Capture the cell that displays the provided text and extract its (x, y) central coordinate. 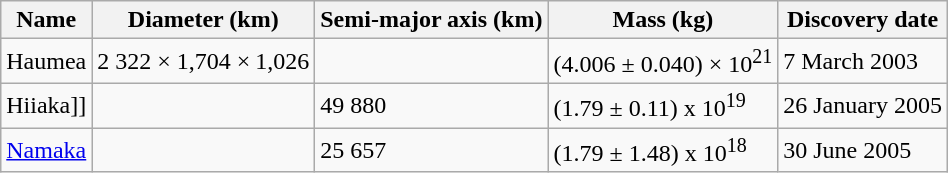
2 322 × 1,704 × 1,026 (204, 62)
Discovery date (863, 20)
25 657 (432, 150)
7 March 2003 (863, 62)
26 January 2005 (863, 106)
49 880 (432, 106)
(1.79 ± 0.11) x 1019 (663, 106)
(4.006 ± 0.040) × 1021 (663, 62)
30 June 2005 (863, 150)
Name (46, 20)
(1.79 ± 1.48) x 1018 (663, 150)
Mass (kg) (663, 20)
Namaka (46, 150)
Haumea (46, 62)
Hiiaka]] (46, 106)
Semi-major axis (km) (432, 20)
Diameter (km) (204, 20)
